Locate the cell with the specified text and output its [x, y] center coordinate. 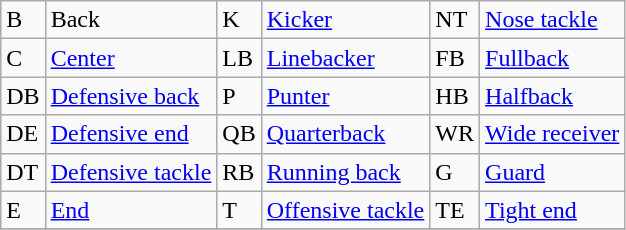
Tight end [552, 210]
Halfback [552, 96]
Defensive end [131, 134]
DB [23, 96]
Center [131, 58]
Running back [346, 172]
HB [455, 96]
Defensive tackle [131, 172]
DE [23, 134]
FB [455, 58]
E [23, 210]
Linebacker [346, 58]
Defensive back [131, 96]
Offensive tackle [346, 210]
RB [239, 172]
WR [455, 134]
Back [131, 20]
C [23, 58]
NT [455, 20]
Fullback [552, 58]
K [239, 20]
Nose tackle [552, 20]
Kicker [346, 20]
P [239, 96]
B [23, 20]
Wide receiver [552, 134]
Guard [552, 172]
TE [455, 210]
End [131, 210]
T [239, 210]
LB [239, 58]
QB [239, 134]
Quarterback [346, 134]
Punter [346, 96]
DT [23, 172]
G [455, 172]
